Identify which cell holds the provided text, then report its [x, y] central coordinate. 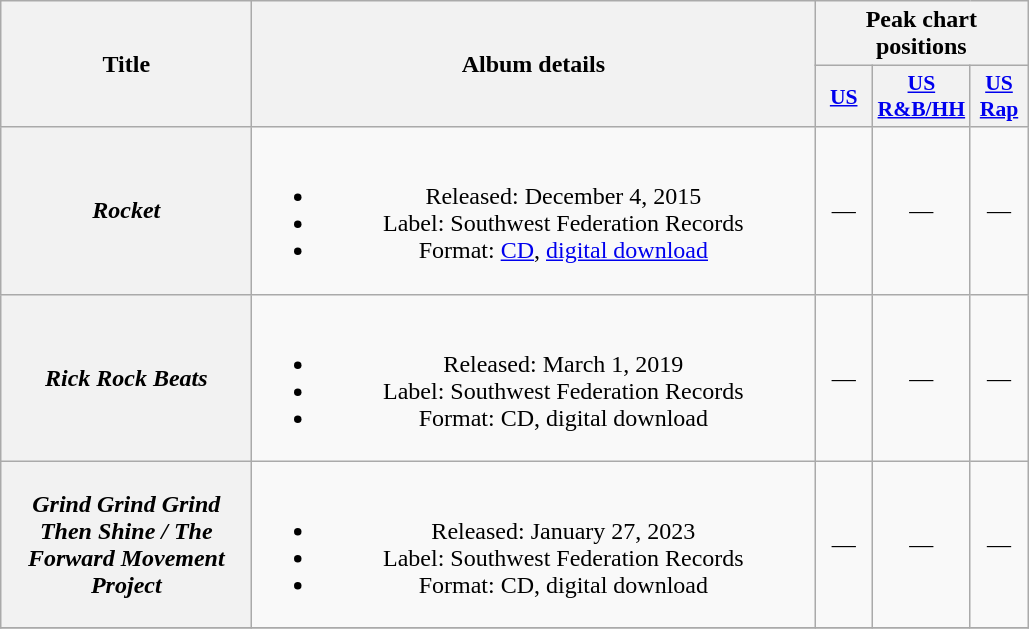
Rick Rock Beats [126, 378]
Peak chart positions [922, 34]
US Rap [999, 96]
Title [126, 64]
US R&B/HH [922, 96]
Released: December 4, 2015Label: Southwest Federation RecordsFormat: CD, digital download [534, 210]
Grind Grind Grind Then Shine / The Forward Movement Project [126, 544]
US [844, 96]
Released: January 27, 2023Label: Southwest Federation RecordsFormat: CD, digital download [534, 544]
Released: March 1, 2019Label: Southwest Federation RecordsFormat: CD, digital download [534, 378]
Rocket [126, 210]
Album details [534, 64]
